Detect which cell encompasses the target text, then output its [x, y] center coordinate. 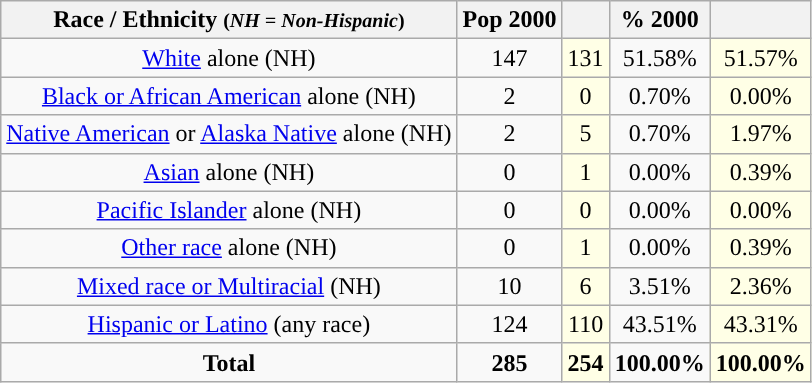
5 [586, 134]
3.51% [660, 286]
Pacific Islander alone (NH) [229, 210]
110 [586, 324]
147 [510, 58]
51.57% [760, 58]
Native American or Alaska Native alone (NH) [229, 134]
10 [510, 286]
6 [586, 286]
Race / Ethnicity (NH = Non-Hispanic) [229, 20]
43.31% [760, 324]
2.36% [760, 286]
124 [510, 324]
Total [229, 362]
254 [586, 362]
Other race alone (NH) [229, 248]
43.51% [660, 324]
Asian alone (NH) [229, 172]
1.97% [760, 134]
White alone (NH) [229, 58]
Pop 2000 [510, 20]
Hispanic or Latino (any race) [229, 324]
131 [586, 58]
51.58% [660, 58]
285 [510, 362]
Black or African American alone (NH) [229, 96]
% 2000 [660, 20]
Mixed race or Multiracial (NH) [229, 286]
